Locate the cell with the specified text and output its [X, Y] center coordinate. 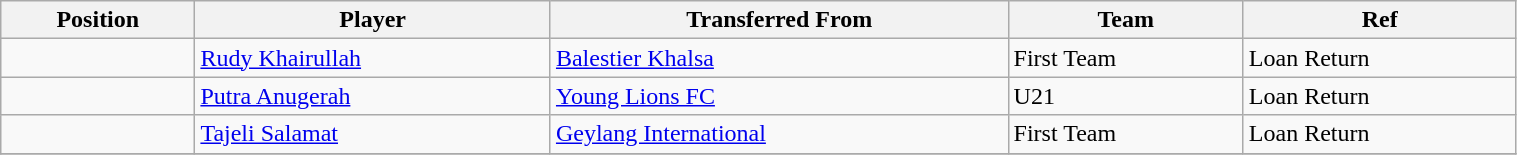
Balestier Khalsa [779, 58]
Position [98, 20]
Team [1126, 20]
Player [373, 20]
Young Lions FC [779, 96]
Transferred From [779, 20]
Ref [1380, 20]
Geylang International [779, 134]
Rudy Khairullah [373, 58]
U21 [1126, 96]
Putra Anugerah [373, 96]
Tajeli Salamat [373, 134]
